Identify which cell holds the provided text, then report its (x, y) central coordinate. 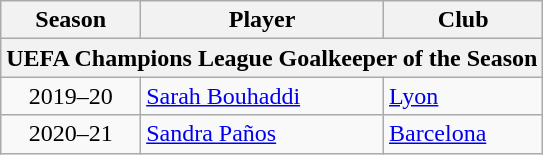
Player (262, 20)
Barcelona (462, 134)
2020–21 (71, 134)
2019–20 (71, 96)
UEFA Champions League Goalkeeper of the Season (272, 58)
Club (462, 20)
Season (71, 20)
Lyon (462, 96)
Sarah Bouhaddi (262, 96)
Sandra Paños (262, 134)
